Determine the (X, Y) coordinate at the center of the cell enclosing the given text.  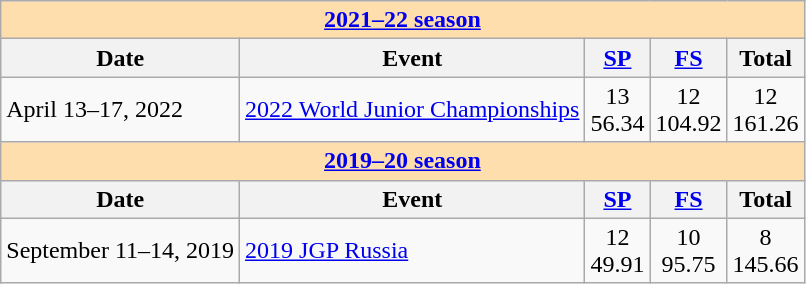
12 104.92 (688, 110)
8 145.66 (766, 250)
10 95.75 (688, 250)
2022 World Junior Championships (412, 110)
12 49.91 (618, 250)
13 56.34 (618, 110)
September 11–14, 2019 (120, 250)
2021–22 season (402, 20)
12 161.26 (766, 110)
2019–20 season (402, 161)
April 13–17, 2022 (120, 110)
2019 JGP Russia (412, 250)
